Pinpoint the cell where the given text exists, returning its (x, y) midpoint coordinate. 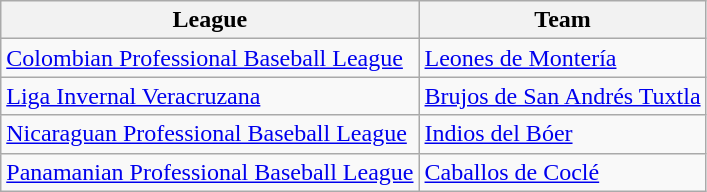
Nicaraguan Professional Baseball League (210, 134)
Indios del Bóer (562, 134)
Caballos de Coclé (562, 172)
Liga Invernal Veracruzana (210, 96)
League (210, 20)
Colombian Professional Baseball League (210, 58)
Leones de Montería (562, 58)
Brujos de San Andrés Tuxtla (562, 96)
Team (562, 20)
Panamanian Professional Baseball League (210, 172)
